Search for the cell housing the specified text and yield its (x, y) center coordinate. 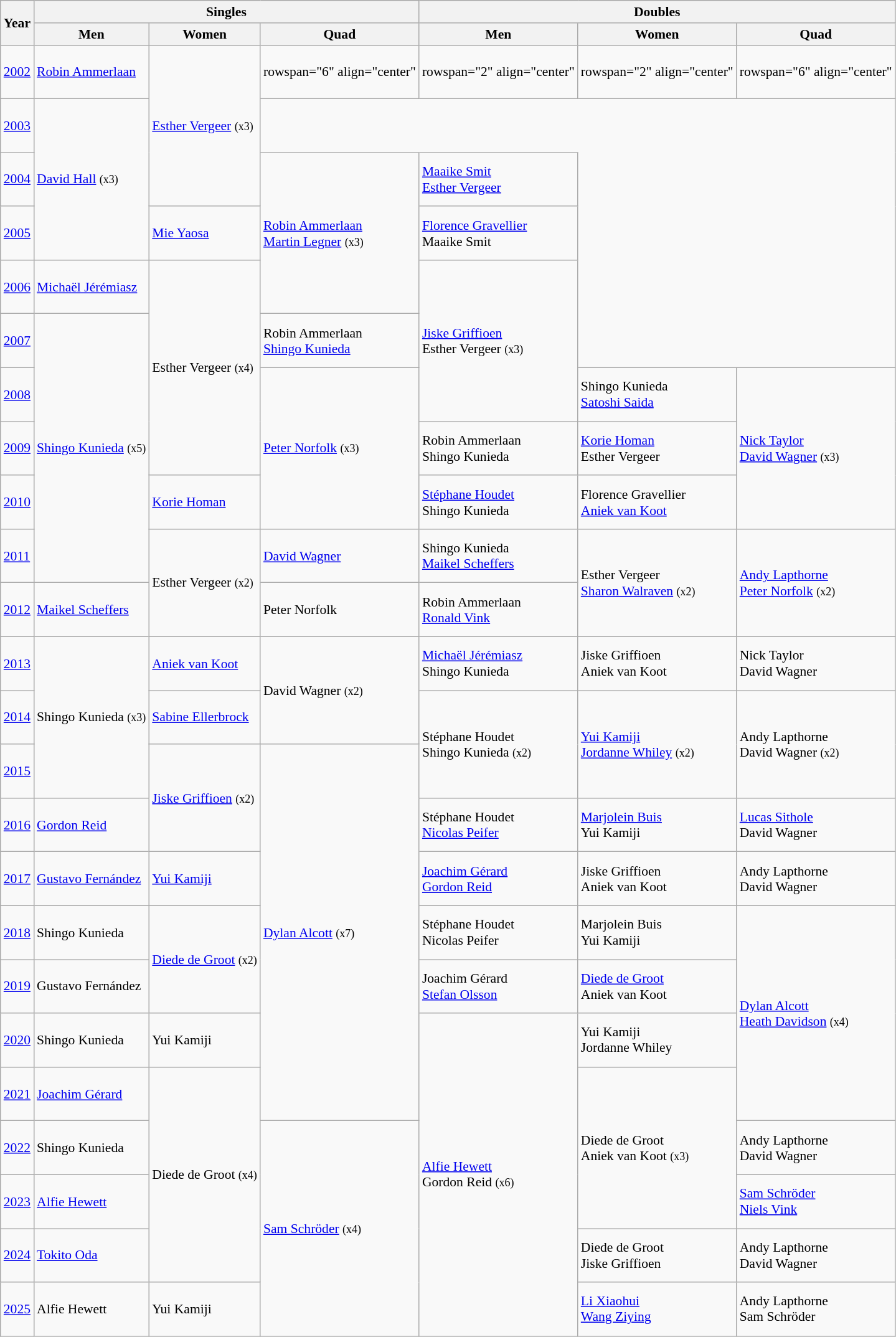
Diede de Groot Aniek van Koot (x3) (658, 1148)
David Wagner (340, 556)
2022 (17, 1148)
David Hall (x3) (91, 179)
Year (17, 22)
Robin Ammerlaan (91, 72)
Joachim Gérard Stefan Olsson (498, 986)
Shingo Kunieda Satoshi Saida (658, 395)
2021 (17, 1094)
Michaël Jérémiasz Shingo Kunieda (498, 664)
David Wagner (x2) (340, 691)
Diede de Groot Aniek van Koot (658, 986)
Jiske Griffioen (x2) (204, 798)
Esther Vergeer (x4) (204, 368)
Stéphane Houdet Shingo Kunieda (x2) (498, 745)
2007 (17, 341)
Andy Lapthorne Sam Schröder (816, 1309)
2017 (17, 879)
2008 (17, 395)
Esther Vergeer (x3) (204, 126)
Doubles (658, 12)
Esther Vergeer (x2) (204, 583)
Shingo Kunieda (x5) (91, 448)
Sam Schröder (x4) (340, 1229)
Dylan Alcott Heath Davidson (x4) (816, 1014)
Andy Lapthorne Peter Norfolk (x2) (816, 583)
2014 (17, 717)
2005 (17, 234)
Peter Norfolk (x3) (340, 448)
Korie Homan (204, 503)
Li Xiaohui Wang Ziying (658, 1309)
Joachim Gérard (91, 1094)
Yui Kamiji Jordanne Whiley (658, 1040)
Joachim Gérard Gordon Reid (498, 879)
Tokito Oda (91, 1255)
Korie Homan Esther Vergeer (658, 448)
Diede de Groot (x4) (204, 1175)
2015 (17, 771)
2023 (17, 1202)
2011 (17, 556)
Sam Schröder Niels Vink (816, 1202)
Peter Norfolk (340, 610)
Sabine Ellerbrock (204, 717)
Shingo Kunieda Maikel Scheffers (498, 556)
Singles (227, 12)
Robin Ammerlaan Martin Legner (x3) (340, 233)
Aniek van Koot (204, 664)
Stéphane Houdet Shingo Kunieda (498, 503)
2004 (17, 179)
Diede de Groot (x2) (204, 960)
2003 (17, 126)
Lucas Sithole David Wagner (816, 825)
Diede de Groot Jiske Griffioen (658, 1255)
Florence Gravellier Aniek van Koot (658, 503)
Esther Vergeer Sharon Walraven (x2) (658, 583)
Mie Yaosa (204, 234)
2020 (17, 1040)
Maikel Scheffers (91, 610)
Dylan Alcott (x7) (340, 933)
2013 (17, 664)
2002 (17, 72)
Alfie Hewett Gordon Reid (x6) (498, 1174)
Maaike Smit Esther Vergeer (498, 179)
2025 (17, 1309)
2006 (17, 287)
Robin Ammerlaan Ronald Vink (498, 610)
Nick Taylor David Wagner (x3) (816, 448)
Nick Taylor David Wagner (816, 664)
2012 (17, 610)
2009 (17, 448)
2010 (17, 503)
Jiske Griffioen Esther Vergeer (x3) (498, 341)
Andy Lapthorne David Wagner (x2) (816, 745)
Yui Kamiji Jordanne Whiley (x2) (658, 745)
2024 (17, 1255)
Shingo Kunieda (x3) (91, 717)
2018 (17, 933)
Florence Gravellier Maaike Smit (498, 234)
2019 (17, 986)
Gordon Reid (91, 825)
Michaël Jérémiasz (91, 287)
2016 (17, 825)
